Scan for the cell matching the given text and deliver its [x, y] coordinate at center. 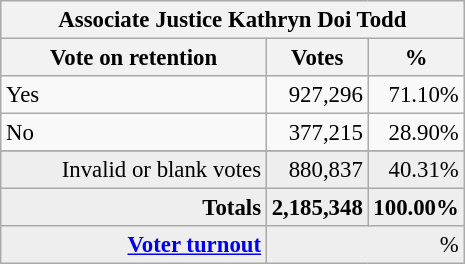
Invalid or blank votes [134, 170]
Yes [134, 95]
Voter turnout [134, 245]
880,837 [317, 170]
927,296 [317, 95]
Associate Justice Kathryn Doi Todd [232, 20]
71.10% [416, 95]
Votes [317, 58]
Vote on retention [134, 58]
28.90% [416, 133]
Totals [134, 208]
377,215 [317, 133]
No [134, 133]
40.31% [416, 170]
2,185,348 [317, 208]
100.00% [416, 208]
